Detect which cell encompasses the target text, then output its (X, Y) center coordinate. 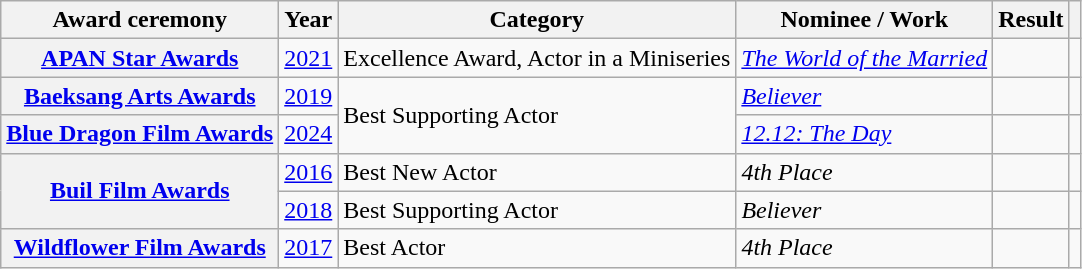
Best New Actor (537, 172)
2017 (308, 248)
Award ceremony (140, 20)
Blue Dragon Film Awards (140, 134)
Category (537, 20)
12.12: The Day (864, 134)
2021 (308, 58)
2016 (308, 172)
Best Actor (537, 248)
The World of the Married (864, 58)
Wildflower Film Awards (140, 248)
Buil Film Awards (140, 191)
2018 (308, 210)
Baeksang Arts Awards (140, 96)
Year (308, 20)
Result (1031, 20)
2019 (308, 96)
APAN Star Awards (140, 58)
Nominee / Work (864, 20)
Excellence Award, Actor in a Miniseries (537, 58)
2024 (308, 134)
